Provide the (X, Y) coordinate of the cell's center where the given text is located.  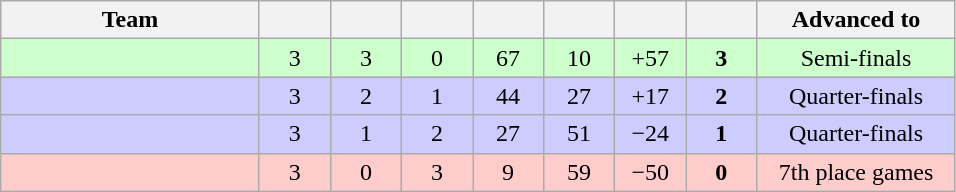
59 (580, 172)
10 (580, 58)
+17 (650, 96)
67 (508, 58)
Advanced to (856, 20)
44 (508, 96)
−24 (650, 134)
9 (508, 172)
Semi-finals (856, 58)
Team (130, 20)
51 (580, 134)
−50 (650, 172)
7th place games (856, 172)
+57 (650, 58)
